Scan for the cell matching the given text and deliver its [x, y] coordinate at center. 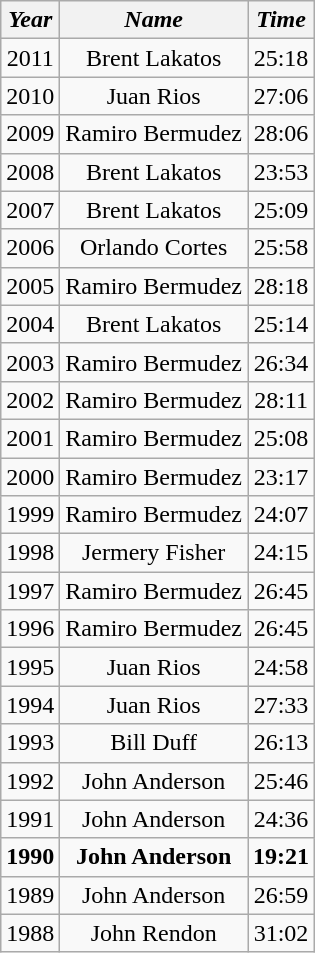
1992 [30, 781]
1988 [30, 933]
2008 [30, 172]
28:18 [282, 286]
19:21 [282, 857]
25:18 [282, 58]
26:13 [282, 743]
24:07 [282, 515]
1993 [30, 743]
25:08 [282, 438]
25:09 [282, 210]
26:34 [282, 362]
2005 [30, 286]
1996 [30, 629]
2011 [30, 58]
27:33 [282, 705]
2002 [30, 400]
2010 [30, 96]
25:58 [282, 248]
23:17 [282, 477]
28:06 [282, 134]
2001 [30, 438]
24:36 [282, 819]
Name [154, 20]
25:14 [282, 324]
1991 [30, 819]
31:02 [282, 933]
2006 [30, 248]
1994 [30, 705]
28:11 [282, 400]
24:58 [282, 667]
23:53 [282, 172]
1998 [30, 553]
2004 [30, 324]
Bill Duff [154, 743]
1990 [30, 857]
Year [30, 20]
27:06 [282, 96]
2000 [30, 477]
Orlando Cortes [154, 248]
2007 [30, 210]
1997 [30, 591]
25:46 [282, 781]
1999 [30, 515]
2003 [30, 362]
26:59 [282, 895]
2009 [30, 134]
1995 [30, 667]
John Rendon [154, 933]
Jermery Fisher [154, 553]
1989 [30, 895]
Time [282, 20]
24:15 [282, 553]
